Capture the cell that displays the provided text and extract its (X, Y) central coordinate. 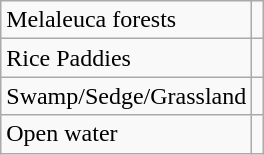
Rice Paddies (126, 58)
Melaleuca forests (126, 20)
Swamp/Sedge/Grassland (126, 96)
Open water (126, 134)
